Return [X, Y] of the center of cell containing provided text 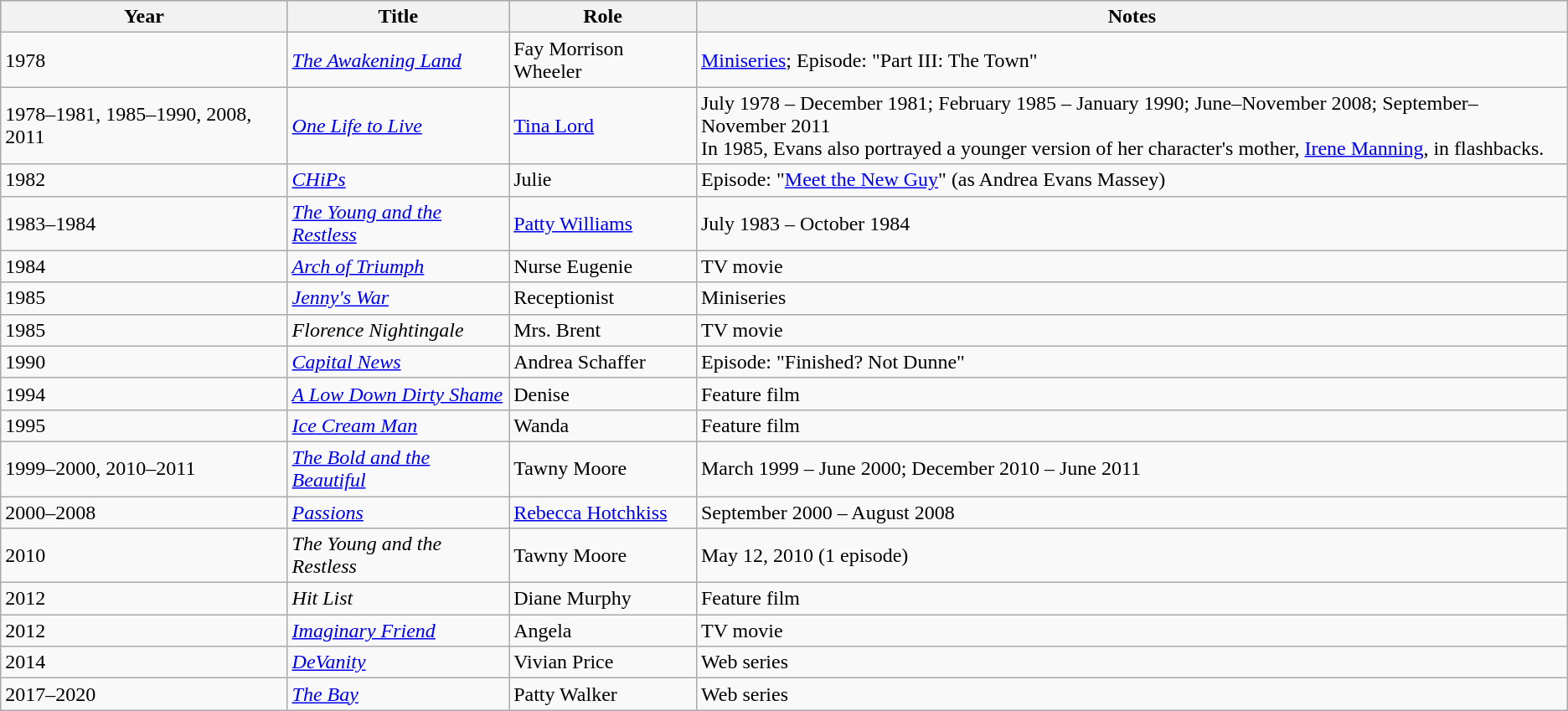
Angela [603, 631]
1995 [144, 425]
Nurse Eugenie [603, 266]
Ice Cream Man [399, 425]
The Bold and the Beautiful [399, 469]
1994 [144, 394]
Wanda [603, 425]
Role [603, 17]
Jenny's War [399, 298]
1978–1981, 1985–1990, 2008, 2011 [144, 126]
Episode: "Finished? Not Dunne" [1132, 362]
2017–2020 [144, 694]
1999–2000, 2010–2011 [144, 469]
The Bay [399, 694]
2010 [144, 556]
Andrea Schaffer [603, 362]
One Life to Live [399, 126]
A Low Down Dirty Shame [399, 394]
September 2000 – August 2008 [1132, 512]
May 12, 2010 (1 episode) [1132, 556]
Passions [399, 512]
DeVanity [399, 662]
1983–1984 [144, 223]
Notes [1132, 17]
Receptionist [603, 298]
Mrs. Brent [603, 330]
Patty Walker [603, 694]
Denise [603, 394]
Florence Nightingale [399, 330]
Rebecca Hotchkiss [603, 512]
Tina Lord [603, 126]
Year [144, 17]
Title [399, 17]
CHiPs [399, 180]
2014 [144, 662]
1978 [144, 60]
March 1999 – June 2000; December 2010 – June 2011 [1132, 469]
Julie [603, 180]
1984 [144, 266]
The Awakening Land [399, 60]
Miniseries [1132, 298]
July 1983 – October 1984 [1132, 223]
1990 [144, 362]
Vivian Price [603, 662]
Miniseries; Episode: "Part III: The Town" [1132, 60]
Hit List [399, 599]
Imaginary Friend [399, 631]
Patty Williams [603, 223]
2000–2008 [144, 512]
Episode: "Meet the New Guy" (as Andrea Evans Massey) [1132, 180]
Fay Morrison Wheeler [603, 60]
1982 [144, 180]
Capital News [399, 362]
Arch of Triumph [399, 266]
Diane Murphy [603, 599]
